For the text-containing cell, return its midpoint in (X, Y) coordinate format. 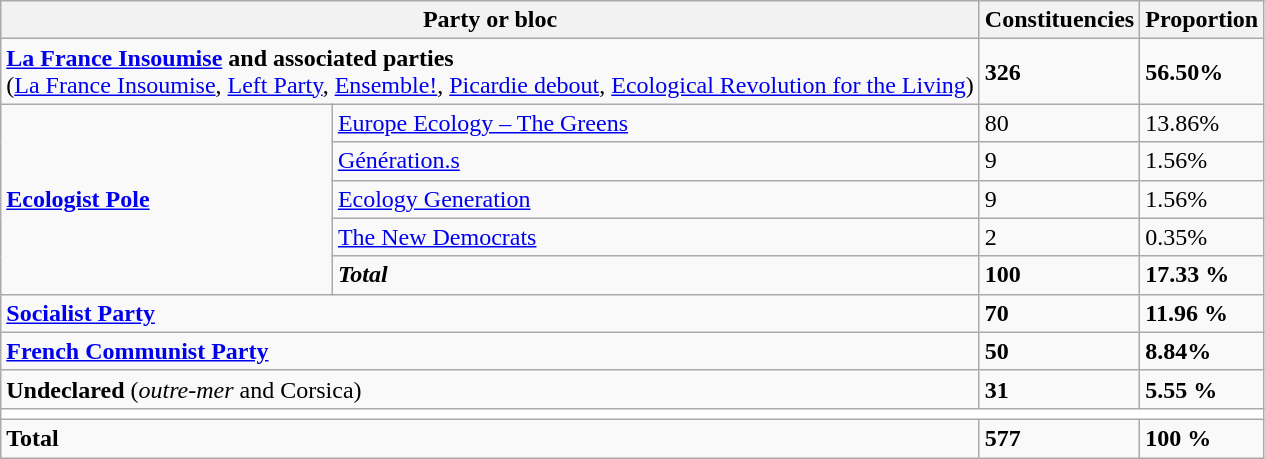
La France Insoumise and associated parties(La France Insoumise, Left Party, Ensemble!, Picardie debout, Ecological Revolution for the Living) (490, 72)
2 (1059, 237)
French Communist Party (490, 351)
13.86% (1202, 123)
The New Democrats (656, 237)
Constituencies (1059, 20)
8.84% (1202, 351)
11.96 % (1202, 313)
Ecology Generation (656, 199)
Socialist Party (490, 313)
70 (1059, 313)
577 (1059, 438)
50 (1059, 351)
17.33 % (1202, 275)
31 (1059, 389)
Party or bloc (490, 20)
80 (1059, 123)
Proportion (1202, 20)
Undeclared (outre-mer and Corsica) (490, 389)
100 % (1202, 438)
100 (1059, 275)
Ecologist Pole (167, 199)
56.50% (1202, 72)
Génération.s (656, 161)
5.55 % (1202, 389)
326 (1059, 72)
0.35% (1202, 237)
Europe Ecology – The Greens (656, 123)
